Locate the cell with the specified text and output its (x, y) center coordinate. 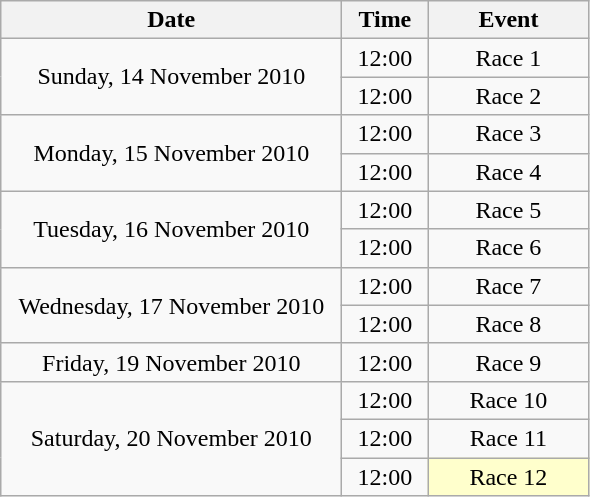
Race 7 (508, 286)
Date (172, 20)
Saturday, 20 November 2010 (172, 438)
Race 6 (508, 248)
Monday, 15 November 2010 (172, 153)
Time (385, 20)
Race 5 (508, 210)
Race 1 (508, 58)
Race 11 (508, 438)
Race 2 (508, 96)
Sunday, 14 November 2010 (172, 77)
Race 3 (508, 134)
Friday, 19 November 2010 (172, 362)
Race 9 (508, 362)
Race 8 (508, 324)
Race 10 (508, 400)
Tuesday, 16 November 2010 (172, 229)
Race 12 (508, 477)
Event (508, 20)
Race 4 (508, 172)
Wednesday, 17 November 2010 (172, 305)
